Detect which cell encompasses the target text, then output its (x, y) center coordinate. 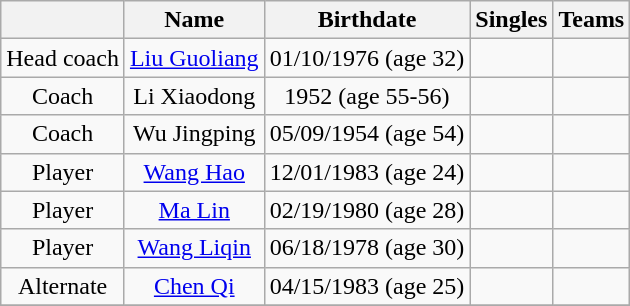
Head coach (63, 58)
Teams (592, 20)
Liu Guoliang (194, 58)
Birthdate (367, 20)
Name (194, 20)
Chen Qi (194, 286)
Singles (512, 20)
05/09/1954 (age 54) (367, 134)
12/01/1983 (age 24) (367, 172)
1952 (age 55-56) (367, 96)
02/19/1980 (age 28) (367, 210)
04/15/1983 (age 25) (367, 286)
Wang Liqin (194, 248)
Wang Hao (194, 172)
01/10/1976 (age 32) (367, 58)
Li Xiaodong (194, 96)
06/18/1978 (age 30) (367, 248)
Ma Lin (194, 210)
Wu Jingping (194, 134)
Alternate (63, 286)
